Scan for the cell matching the given text and deliver its (X, Y) coordinate at center. 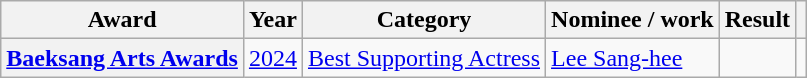
Category (424, 20)
Result (757, 20)
Nominee / work (633, 20)
2024 (272, 58)
Baeksang Arts Awards (122, 58)
Lee Sang-hee (633, 58)
Award (122, 20)
Year (272, 20)
Best Supporting Actress (424, 58)
